Extract the (x, y) coordinate from the center of the cell holding the provided text.  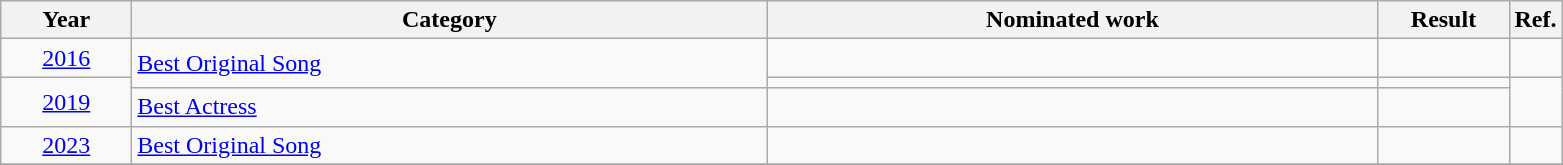
Category (450, 20)
2016 (66, 58)
2023 (66, 145)
Best Actress (450, 107)
Result (1444, 20)
Ref. (1536, 20)
2019 (66, 102)
Nominated work (1072, 20)
Year (66, 20)
